Extract the [x, y] coordinate from the center of the cell holding the provided text.  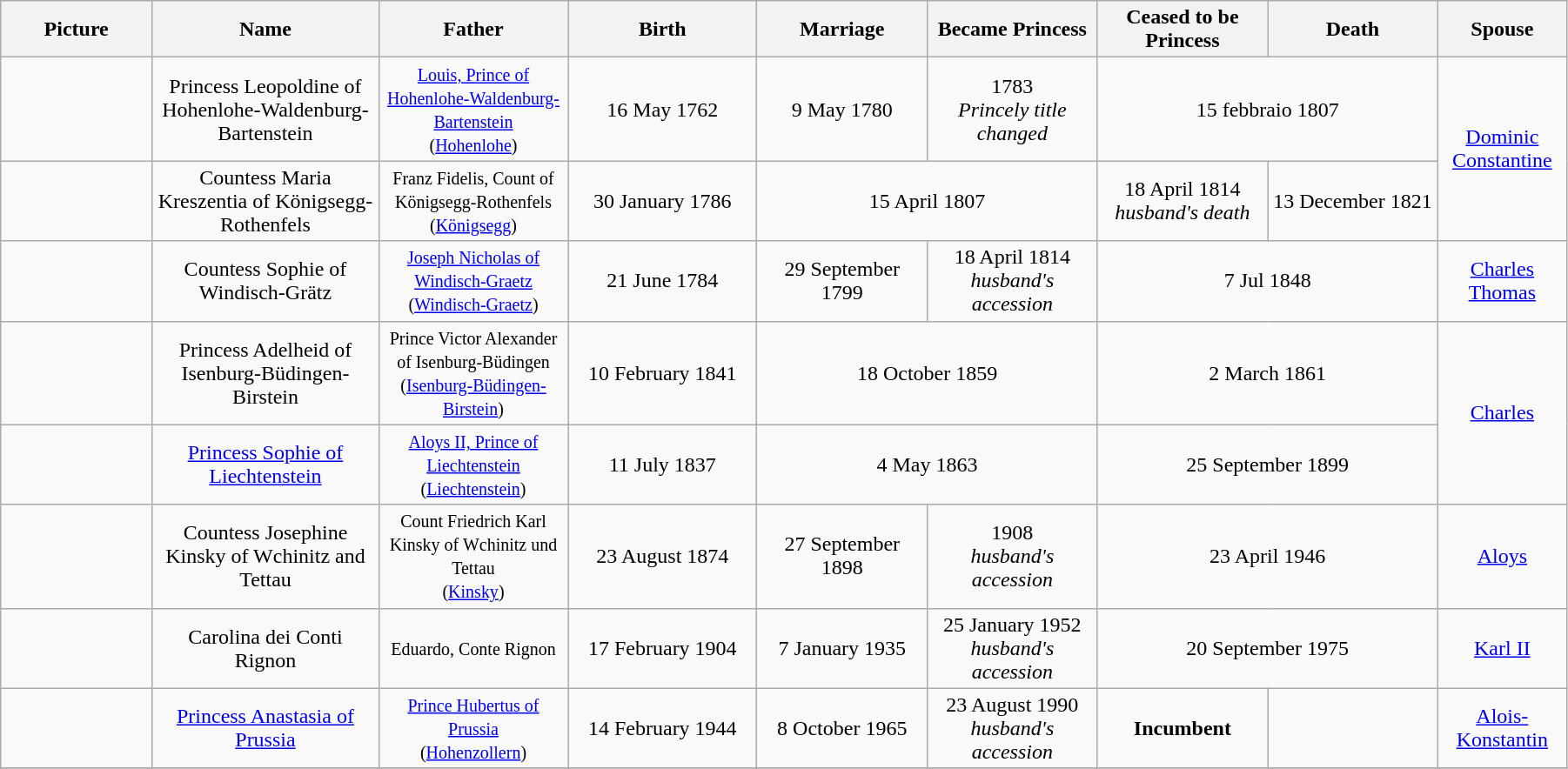
7 Jul 1848 [1267, 281]
17 February 1904 [663, 648]
8 October 1965 [842, 728]
16 May 1762 [663, 110]
21 June 1784 [663, 281]
18 April 1814husband's accession [1013, 281]
Dominic Constantine [1502, 150]
15 April 1807 [928, 201]
Franz Fidelis, Count of Königsegg-Rothenfels(Königsegg) [473, 201]
10 February 1841 [663, 372]
4 May 1863 [928, 465]
13 December 1821 [1353, 201]
18 April 1814husband's death [1183, 201]
Death [1353, 30]
Spouse [1502, 30]
Princess Leopoldine of Hohenlohe-Waldenburg-Bartenstein [266, 110]
Princess Anastasia of Prussia [266, 728]
Picture [77, 30]
Countess Sophie of Windisch-Grätz [266, 281]
Charles [1502, 412]
25 January 1952husband's accession [1013, 648]
Countess Josephine Kinsky of Wchinitz and Tettau [266, 557]
Carolina dei Conti Rignon [266, 648]
23 August 1990husband's accession [1013, 728]
Prince Hubertus of Prussia(Hohenzollern) [473, 728]
Father [473, 30]
2 March 1861 [1267, 372]
9 May 1780 [842, 110]
Alois-Konstantin [1502, 728]
1783Princely title changed [1013, 110]
Aloys [1502, 557]
29 September 1799 [842, 281]
Joseph Nicholas of Windisch-Graetz(Windisch-Graetz) [473, 281]
Incumbent [1183, 728]
Name [266, 30]
Birth [663, 30]
7 January 1935 [842, 648]
15 febbraio 1807 [1267, 110]
Aloys II, Prince of Liechtenstein(Liechtenstein) [473, 465]
30 January 1786 [663, 201]
11 July 1837 [663, 465]
25 September 1899 [1267, 465]
Ceased to be Princess [1183, 30]
Princess Sophie of Liechtenstein [266, 465]
Marriage [842, 30]
Karl II [1502, 648]
23 April 1946 [1267, 557]
Louis, Prince of Hohenlohe-Waldenburg-Bartenstein(Hohenlohe) [473, 110]
Charles Thomas [1502, 281]
1908husband's accession [1013, 557]
Count Friedrich Karl Kinsky of Wchinitz und Tettau(Kinsky) [473, 557]
14 February 1944 [663, 728]
Prince Victor Alexander of Isenburg-Büdingen(Isenburg-Büdingen-Birstein) [473, 372]
Eduardo, Conte Rignon [473, 648]
20 September 1975 [1267, 648]
23 August 1874 [663, 557]
18 October 1859 [928, 372]
27 September 1898 [842, 557]
Princess Adelheid of Isenburg-Büdingen-Birstein [266, 372]
Countess Maria Kreszentia of Königsegg-Rothenfels [266, 201]
Became Princess [1013, 30]
